Capture the cell that displays the provided text and extract its [x, y] central coordinate. 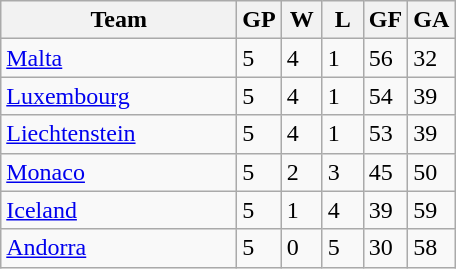
58 [432, 248]
56 [385, 58]
45 [385, 172]
GA [432, 20]
3 [342, 172]
30 [385, 248]
32 [432, 58]
Andorra [119, 248]
Team [119, 20]
0 [302, 248]
Monaco [119, 172]
Liechtenstein [119, 134]
W [302, 20]
53 [385, 134]
L [342, 20]
GP [259, 20]
Malta [119, 58]
Iceland [119, 210]
54 [385, 96]
50 [432, 172]
59 [432, 210]
GF [385, 20]
2 [302, 172]
Luxembourg [119, 96]
